Search for the cell housing the specified text and yield its (x, y) center coordinate. 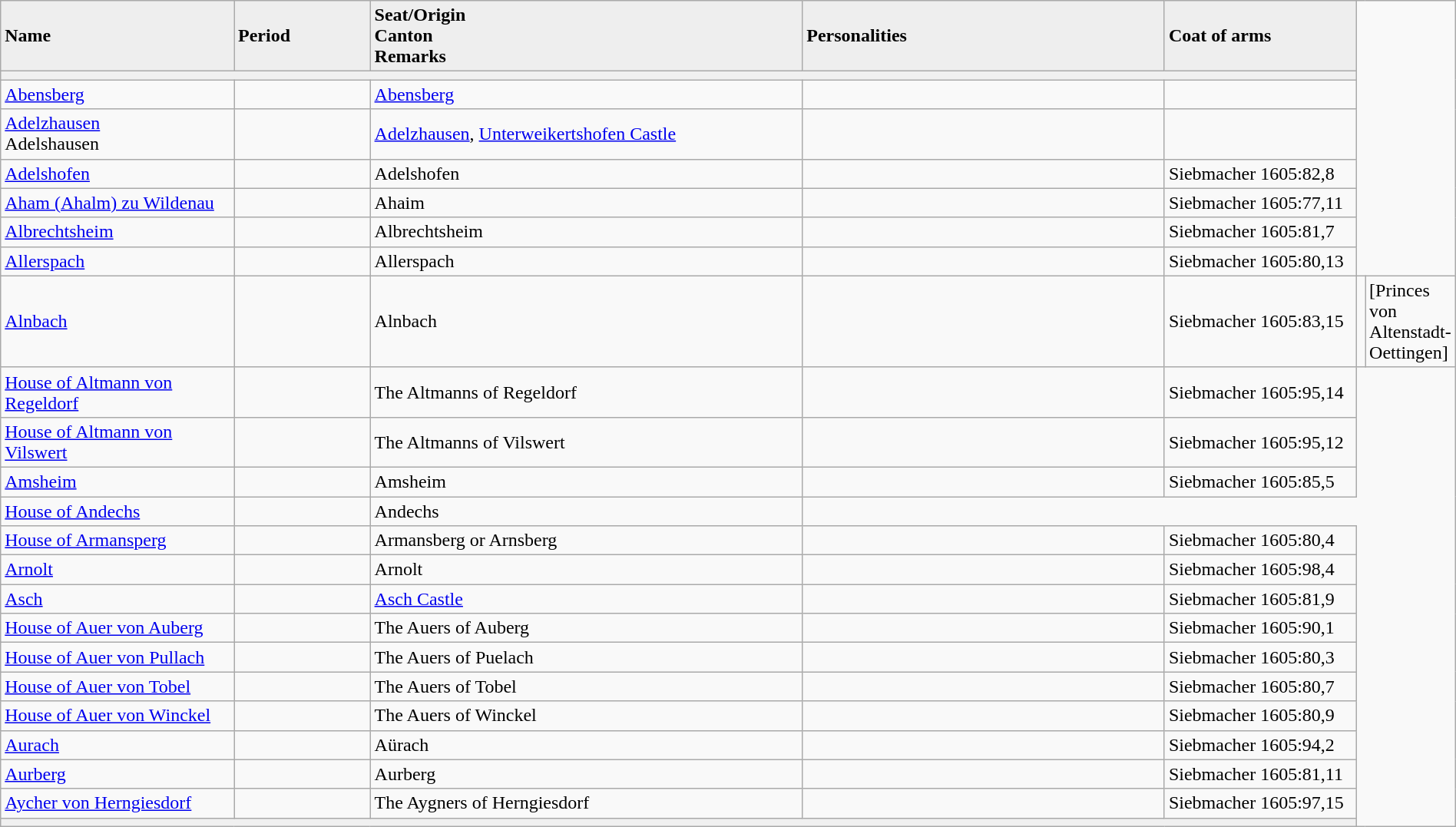
Siebmacher 1605:83,15 (1260, 321)
Aycher von Herngiesdorf (117, 803)
Asch (117, 599)
Armansberg or Arnsberg (587, 541)
[Princes von Altenstadt-Oettingen] (1411, 321)
Siebmacher 1605:80,13 (1260, 261)
Asch Castle (587, 599)
Siebmacher 1605:81,7 (1260, 232)
The Auers of Tobel (587, 686)
Siebmacher 1605:80,7 (1260, 686)
House of Armansperg (117, 541)
Siebmacher 1605:94,2 (1260, 745)
The Altmanns of Vilswert (587, 442)
Siebmacher 1605:82,8 (1260, 174)
Siebmacher 1605:90,1 (1260, 628)
House of Auer von Pullach (117, 657)
The Altmanns of Regeldorf (587, 392)
Aham (Ahalm) zu Wildenau (117, 203)
Siebmacher 1605:80,3 (1260, 657)
House of Altmann von Regeldorf (117, 392)
Name (117, 36)
Coat of arms (1260, 36)
Siebmacher 1605:80,4 (1260, 541)
Aürach (587, 745)
Period (303, 36)
Seat/Origin Canton Remarks (587, 36)
The Auers of Puelach (587, 657)
The Auers of Winckel (587, 716)
House of Andechs (117, 511)
Siebmacher 1605:97,15 (1260, 803)
Siebmacher 1605:81,11 (1260, 774)
Siebmacher 1605:98,4 (1260, 570)
Aurach (117, 745)
Adelzhausen Adelshausen (117, 134)
Siebmacher 1605:95,12 (1260, 442)
Ahaim (587, 203)
House of Auer von Auberg (117, 628)
Andechs (587, 511)
The Auers of Auberg (587, 628)
Personalities (984, 36)
Siebmacher 1605:80,9 (1260, 716)
House of Auer von Winckel (117, 716)
Siebmacher 1605:95,14 (1260, 392)
Siebmacher 1605:77,11 (1260, 203)
House of Auer von Tobel (117, 686)
The Aygners of Herngiesdorf (587, 803)
Siebmacher 1605:85,5 (1260, 481)
Adelzhausen, Unterweikertshofen Castle (587, 134)
Siebmacher 1605:81,9 (1260, 599)
House of Altmann von Vilswert (117, 442)
